Identify which cell holds the provided text, then report its [x, y] central coordinate. 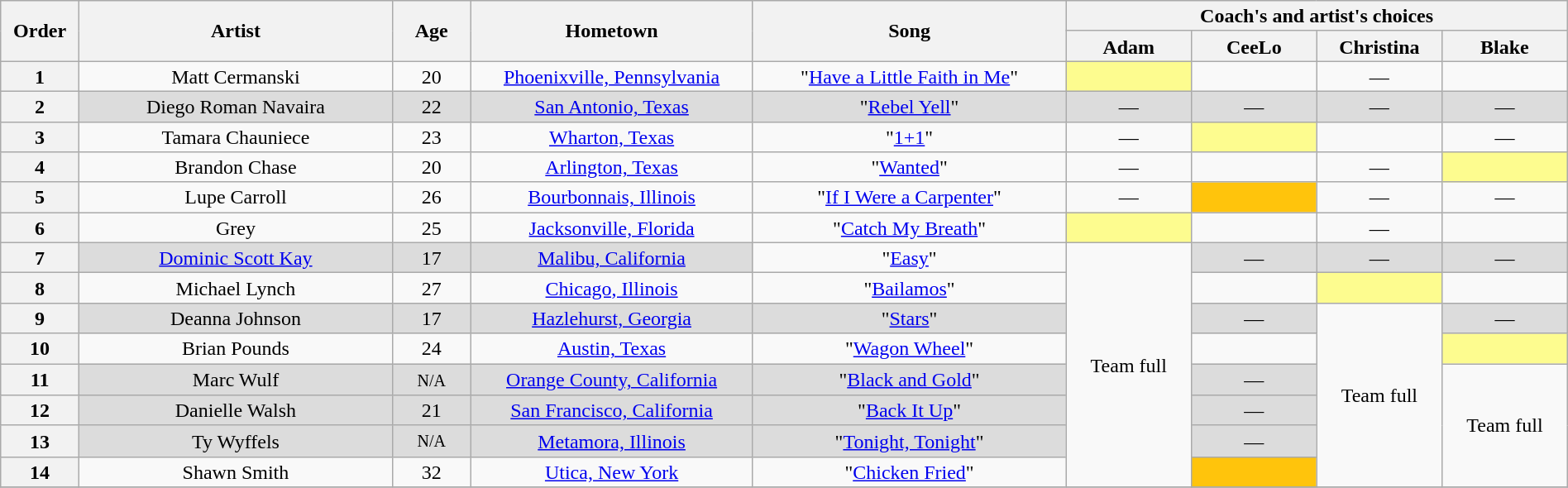
Orange County, California [612, 380]
Brian Pounds [235, 349]
Danielle Walsh [235, 410]
23 [432, 137]
5 [40, 197]
"Bailamos" [910, 288]
14 [40, 471]
32 [432, 471]
7 [40, 258]
12 [40, 410]
1 [40, 76]
8 [40, 288]
"Catch My Breath" [910, 228]
Coach's and artist's choices [1317, 17]
CeeLo [1255, 46]
Christina [1379, 46]
Michael Lynch [235, 288]
9 [40, 318]
4 [40, 167]
Jacksonville, Florida [612, 228]
Metamora, Illinois [612, 441]
Shawn Smith [235, 471]
"If I Were a Carpenter" [910, 197]
Utica, New York [612, 471]
2 [40, 106]
Matt Cermanski [235, 76]
"1+1" [910, 137]
Bourbonnais, Illinois [612, 197]
"Back It Up" [910, 410]
Arlington, Texas [612, 167]
Phoenixville, Pennsylvania [612, 76]
Hometown [612, 31]
"Easy" [910, 258]
"Rebel Yell" [910, 106]
Chicago, Illinois [612, 288]
Diego Roman Navaira [235, 106]
Wharton, Texas [612, 137]
26 [432, 197]
Lupe Carroll [235, 197]
Brandon Chase [235, 167]
"Black and Gold" [910, 380]
Adam [1129, 46]
13 [40, 441]
"Have a Little Faith in Me" [910, 76]
Malibu, California [612, 258]
Artist [235, 31]
Hazlehurst, Georgia [612, 318]
San Antonio, Texas [612, 106]
Order [40, 31]
San Francisco, California [612, 410]
22 [432, 106]
6 [40, 228]
"Chicken Fried" [910, 471]
Deanna Johnson [235, 318]
10 [40, 349]
25 [432, 228]
"Wanted" [910, 167]
11 [40, 380]
3 [40, 137]
Marc Wulf [235, 380]
21 [432, 410]
"Tonight, Tonight" [910, 441]
Dominic Scott Kay [235, 258]
Tamara Chauniece [235, 137]
24 [432, 349]
Blake [1505, 46]
Grey [235, 228]
"Stars" [910, 318]
27 [432, 288]
Ty Wyffels [235, 441]
Age [432, 31]
Austin, Texas [612, 349]
"Wagon Wheel" [910, 349]
Song [910, 31]
